Detect which cell encompasses the target text, then output its [X, Y] center coordinate. 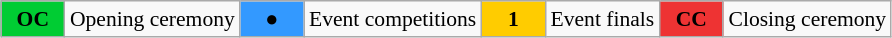
Closing ceremony [807, 19]
Event finals [602, 19]
OC [33, 19]
Event competitions [392, 19]
CC [691, 19]
1 [513, 19]
Opening ceremony [152, 19]
● [272, 19]
